Provide the [x, y] coordinate of the cell's center where the given text is located.  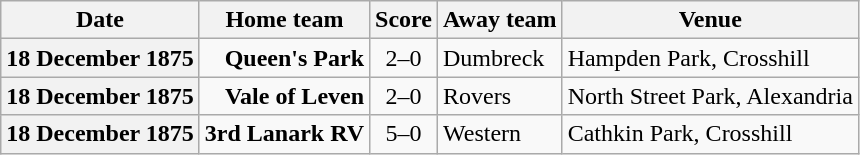
3rd Lanark RV [284, 134]
5–0 [404, 134]
Rovers [500, 96]
Home team [284, 20]
Vale of Leven [284, 96]
Queen's Park [284, 58]
Date [100, 20]
Hampden Park, Crosshill [710, 58]
Venue [710, 20]
Score [404, 20]
Cathkin Park, Crosshill [710, 134]
Dumbreck [500, 58]
Away team [500, 20]
Western [500, 134]
North Street Park, Alexandria [710, 96]
